Pinpoint the cell where the given text exists, returning its [X, Y] midpoint coordinate. 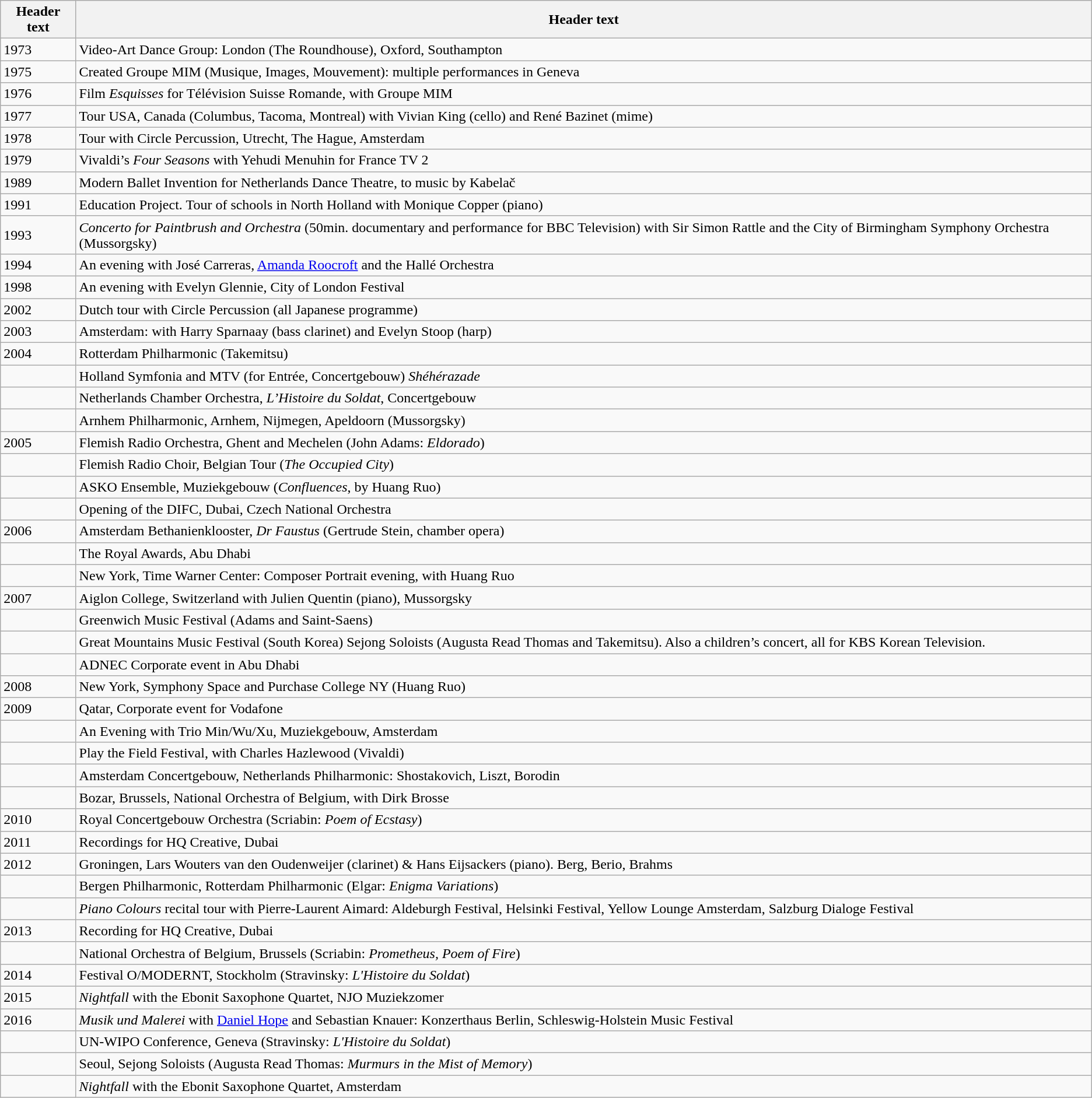
Royal Concertgebouw Orchestra (Scriabin: Poem of Ecstasy) [583, 820]
1978 [38, 138]
1976 [38, 94]
2007 [38, 598]
2015 [38, 997]
Play the Field Festival, with Charles Hazlewood (Vivaldi) [583, 753]
Bozar, Brussels, National Orchestra of Belgium, with Dirk Brosse [583, 798]
2005 [38, 443]
Groningen, Lars Wouters van den Oudenweijer (clarinet) & Hans Eijsackers (piano). Berg, Berio, Brahms [583, 864]
2004 [38, 354]
2006 [38, 531]
Flemish Radio Orchestra, Ghent and Mechelen (John Adams: Eldorado) [583, 443]
Bergen Philharmonic, Rotterdam Philharmonic (Elgar: Enigma Variations) [583, 886]
Qatar, Corporate event for Vodafone [583, 709]
Musik und Malerei with Daniel Hope and Sebastian Knauer: Konzerthaus Berlin, Schleswig-Holstein Music Festival [583, 1020]
Greenwich Music Festival (Adams and Saint-Saens) [583, 620]
Flemish Radio Choir, Belgian Tour (The Occupied City) [583, 465]
Rotterdam Philharmonic (Takemitsu) [583, 354]
An evening with José Carreras, Amanda Roocroft and the Hallé Orchestra [583, 265]
2008 [38, 687]
Film Esquisses for Télévision Suisse Romande, with Groupe MIM [583, 94]
An Evening with Trio Min/Wu/Xu, Muziekgebouw, Amsterdam [583, 731]
2014 [38, 975]
Recording for HQ Creative, Dubai [583, 931]
Aiglon College, Switzerland with Julien Quentin (piano), Mussorgsky [583, 598]
Arnhem Philharmonic, Arnhem, Nijmegen, Apeldoorn (Mussorgsky) [583, 420]
Festival O/MODERNT, Stockholm (Stravinsky: L'Histoire du Soldat) [583, 975]
Holland Symfonia and MTV (for Entrée, Concertgebouw) Shéhérazade [583, 376]
Modern Ballet Invention for Netherlands Dance Theatre, to music by Kabelač [583, 183]
Amsterdam Bethanienklooster, Dr Faustus (Gertrude Stein, chamber opera) [583, 531]
Nightfall with the Ebonit Saxophone Quartet, Amsterdam [583, 1086]
Tour USA, Canada (Columbus, Tacoma, Montreal) with Vivian King (cello) and René Bazinet (mime) [583, 116]
UN-WIPO Conference, Geneva (Stravinsky: L'Histoire du Soldat) [583, 1042]
Education Project. Tour of schools in North Holland with Monique Copper (piano) [583, 205]
2010 [38, 820]
New York, Symphony Space and Purchase College NY (Huang Ruo) [583, 687]
1993 [38, 234]
2012 [38, 864]
New York, Time Warner Center: Composer Portrait evening, with Huang Ruo [583, 576]
Video-Art Dance Group: London (The Roundhouse), Oxford, Southampton [583, 50]
National Orchestra of Belgium, Brussels (Scriabin: Prometheus, Poem of Fire) [583, 953]
An evening with Evelyn Glennie, City of London Festival [583, 287]
1973 [38, 50]
2009 [38, 709]
ASKO Ensemble, Muziekgebouw (Confluences, by Huang Ruo) [583, 487]
Piano Colours recital tour with Pierre-Laurent Aimard: Aldeburgh Festival, Helsinki Festival, Yellow Lounge Amsterdam, Salzburg Dialoge Festival [583, 908]
1975 [38, 72]
1977 [38, 116]
Tour with Circle Percussion, Utrecht, The Hague, Amsterdam [583, 138]
ADNEC Corporate event in Abu Dhabi [583, 664]
1989 [38, 183]
2013 [38, 931]
Recordings for HQ Creative, Dubai [583, 842]
Opening of the DIFC, Dubai, Czech National Orchestra [583, 509]
Netherlands Chamber Orchestra, L’Histoire du Soldat, Concertgebouw [583, 398]
1991 [38, 205]
2016 [38, 1020]
Seoul, Sejong Soloists (Augusta Read Thomas: Murmurs in the Mist of Memory) [583, 1064]
Dutch tour with Circle Percussion (all Japanese programme) [583, 310]
2003 [38, 332]
Nightfall with the Ebonit Saxophone Quartet, NJO Muziekzomer [583, 997]
1979 [38, 160]
The Royal Awards, Abu Dhabi [583, 553]
2002 [38, 310]
Created Groupe MIM (Musique, Images, Mouvement): multiple performances in Geneva [583, 72]
1998 [38, 287]
Amsterdam Concertgebouw, Netherlands Philharmonic: Shostakovich, Liszt, Borodin [583, 776]
Vivaldi’s Four Seasons with Yehudi Menuhin for France TV 2 [583, 160]
2011 [38, 842]
1994 [38, 265]
Amsterdam: with Harry Sparnaay (bass clarinet) and Evelyn Stoop (harp) [583, 332]
